Locate the cell with the specified text and output its (x, y) center coordinate. 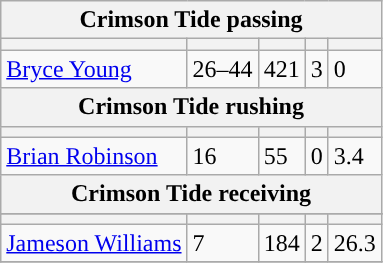
3 (316, 69)
Crimson Tide rushing (192, 107)
26.3 (354, 243)
16 (222, 156)
Brian Robinson (94, 156)
Crimson Tide receiving (192, 194)
Crimson Tide passing (192, 20)
26–44 (222, 69)
Jameson Williams (94, 243)
7 (222, 243)
55 (282, 156)
184 (282, 243)
421 (282, 69)
Bryce Young (94, 69)
3.4 (354, 156)
2 (316, 243)
